Find where the given text appears and provide that cell's center as (x, y) coordinate. 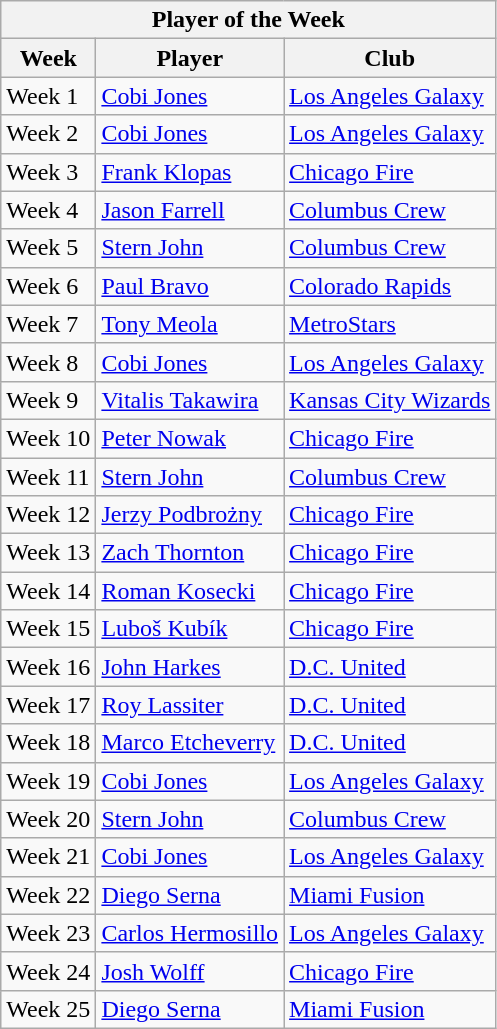
Week 10 (48, 438)
John Harkes (190, 667)
Zach Thornton (190, 553)
Week 16 (48, 667)
Roy Lassiter (190, 705)
Tony Meola (190, 324)
Kansas City Wizards (390, 400)
Jason Farrell (190, 210)
Week 8 (48, 362)
Week 7 (48, 324)
Week 4 (48, 210)
Week (48, 58)
Jerzy Podbrożny (190, 515)
Paul Bravo (190, 286)
Frank Klopas (190, 172)
Week 5 (48, 248)
Peter Nowak (190, 438)
Week 22 (48, 895)
Week 24 (48, 971)
Week 1 (48, 96)
Week 18 (48, 743)
Week 14 (48, 591)
Club (390, 58)
Week 20 (48, 819)
Week 9 (48, 400)
Vitalis Takawira (190, 400)
Luboš Kubík (190, 629)
Josh Wolff (190, 971)
Week 25 (48, 1009)
Week 12 (48, 515)
Week 21 (48, 857)
Week 3 (48, 172)
Week 23 (48, 933)
Week 17 (48, 705)
Week 6 (48, 286)
Roman Kosecki (190, 591)
Week 15 (48, 629)
Week 11 (48, 477)
Player (190, 58)
Carlos Hermosillo (190, 933)
Marco Etcheverry (190, 743)
Week 2 (48, 134)
Week 19 (48, 781)
MetroStars (390, 324)
Week 13 (48, 553)
Player of the Week (248, 20)
Colorado Rapids (390, 286)
